For the text-containing cell, return its midpoint in (x, y) coordinate format. 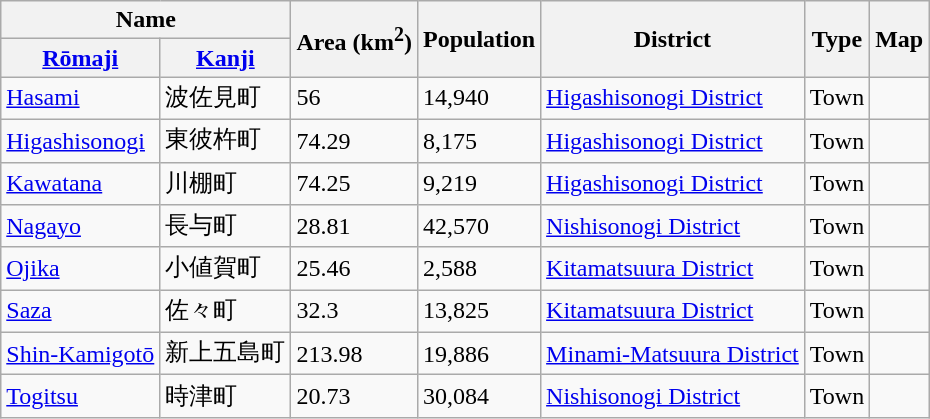
小値賀町 (226, 268)
Shin-Kamigotō (80, 354)
Population (478, 39)
東彼杵町 (226, 140)
14,940 (478, 98)
Rōmaji (80, 58)
32.3 (354, 312)
川棚町 (226, 184)
56 (354, 98)
District (673, 39)
2,588 (478, 268)
Name (146, 20)
8,175 (478, 140)
42,570 (478, 226)
30,084 (478, 396)
Saza (80, 312)
Type (836, 39)
Minami-Matsuura District (673, 354)
Kanji (226, 58)
25.46 (354, 268)
28.81 (354, 226)
時津町 (226, 396)
Area (km2) (354, 39)
長与町 (226, 226)
13,825 (478, 312)
19,886 (478, 354)
Kawatana (80, 184)
74.25 (354, 184)
Map (900, 39)
Higashisonogi (80, 140)
Nagayo (80, 226)
213.98 (354, 354)
Hasami (80, 98)
波佐見町 (226, 98)
Ojika (80, 268)
Togitsu (80, 396)
9,219 (478, 184)
74.29 (354, 140)
新上五島町 (226, 354)
佐々町 (226, 312)
20.73 (354, 396)
